From the cell containing the given text, extract its center point as (X, Y) coordinate. 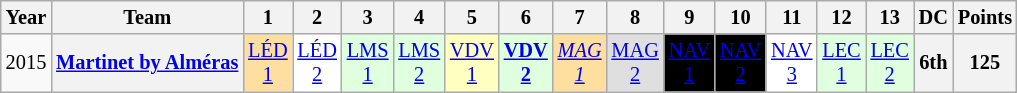
4 (419, 17)
NAV3 (792, 63)
7 (580, 17)
Team (147, 17)
DC (934, 17)
LÉD2 (316, 63)
1 (268, 17)
9 (690, 17)
13 (890, 17)
VDV2 (526, 63)
2015 (26, 63)
LMS2 (419, 63)
6th (934, 63)
NAV2 (740, 63)
6 (526, 17)
LEC1 (841, 63)
125 (985, 63)
Martinet by Alméras (147, 63)
MAG2 (634, 63)
LEC2 (890, 63)
LÉD1 (268, 63)
3 (368, 17)
Year (26, 17)
2 (316, 17)
Points (985, 17)
12 (841, 17)
VDV1 (472, 63)
LMS1 (368, 63)
NAV1 (690, 63)
10 (740, 17)
5 (472, 17)
11 (792, 17)
8 (634, 17)
MAG1 (580, 63)
